Return the (X, Y) coordinate for the center point of the cell that contains the specified text.  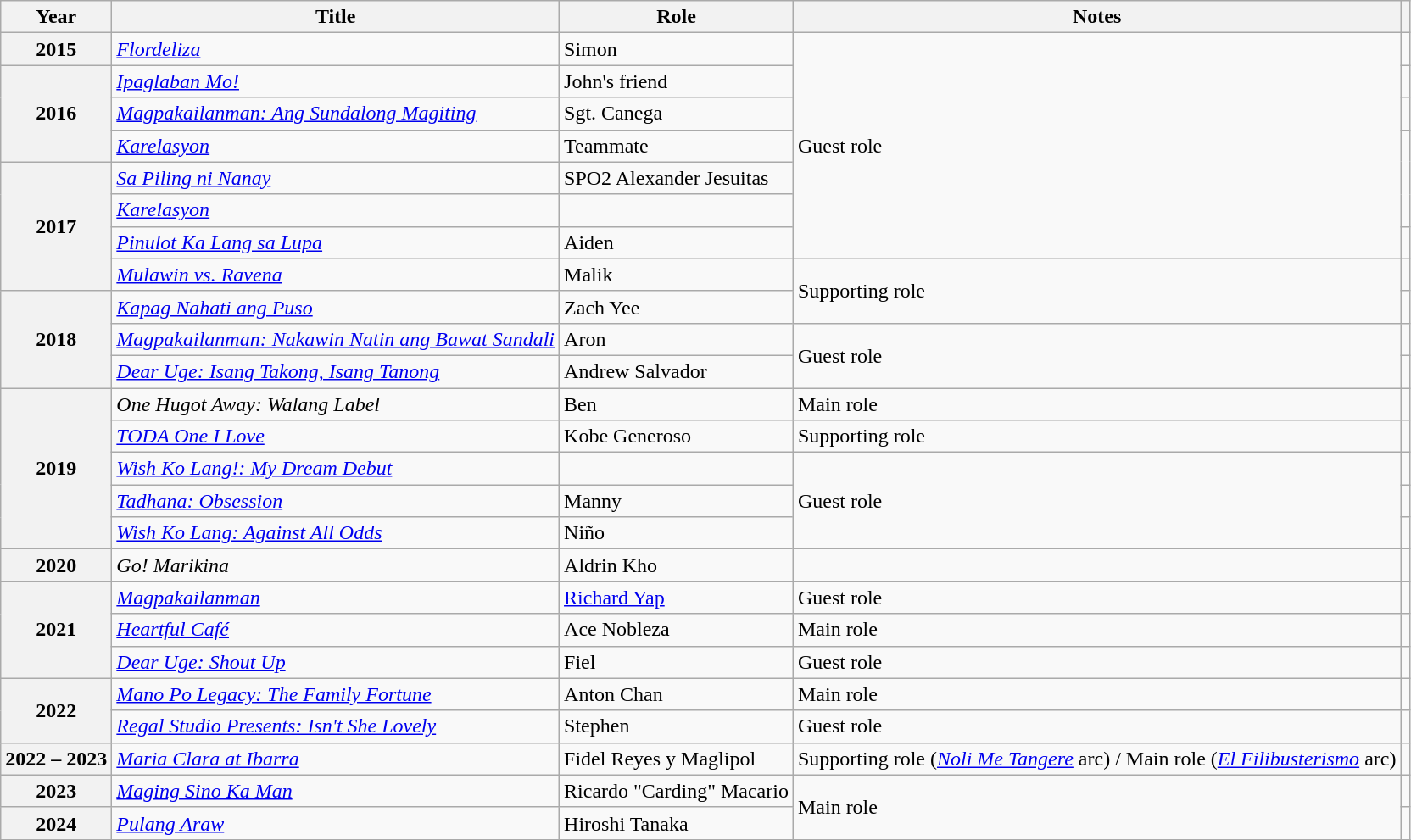
TODA One I Love (336, 437)
2023 (56, 791)
Sa Piling ni Nanay (336, 178)
2022 (56, 710)
2024 (56, 823)
Magpakailanman: Nakawin Natin ang Bawat Sandali (336, 339)
2022 – 2023 (56, 759)
Andrew Salvador (677, 371)
Ipaglaban Mo! (336, 81)
Teammate (677, 146)
2015 (56, 49)
Anton Chan (677, 694)
Go! Marikina (336, 565)
Pulang Araw (336, 823)
John's friend (677, 81)
Tadhana: Obsession (336, 501)
2018 (56, 339)
Dear Uge: Isang Takong, Isang Tanong (336, 371)
Maria Clara at Ibarra (336, 759)
Wish Ko Lang!: My Dream Debut (336, 469)
Hiroshi Tanaka (677, 823)
Fiel (677, 662)
Richard Yap (677, 598)
2016 (56, 114)
SPO2 Alexander Jesuitas (677, 178)
Maging Sino Ka Man (336, 791)
Aron (677, 339)
Aldrin Kho (677, 565)
Fidel Reyes y Maglipol (677, 759)
Kapag Nahati ang Puso (336, 307)
Pinulot Ka Lang sa Lupa (336, 242)
Stephen (677, 726)
2019 (56, 469)
Ace Nobleza (677, 630)
Role (677, 17)
Supporting role (Noli Me Tangere arc) / Main role (El Filibusterismo arc) (1097, 759)
2021 (56, 630)
Heartful Café (336, 630)
2017 (56, 226)
Regal Studio Presents: Isn't She Lovely (336, 726)
Zach Yee (677, 307)
Niño (677, 533)
Manny (677, 501)
Malik (677, 275)
Ricardo "Carding" Macario (677, 791)
One Hugot Away: Walang Label (336, 404)
Dear Uge: Shout Up (336, 662)
Magpakailanman: Ang Sundalong Magiting (336, 114)
Ben (677, 404)
Simon (677, 49)
Mulawin vs. Ravena (336, 275)
Wish Ko Lang: Against All Odds (336, 533)
Magpakailanman (336, 598)
Year (56, 17)
Mano Po Legacy: The Family Fortune (336, 694)
Sgt. Canega (677, 114)
Kobe Generoso (677, 437)
Notes (1097, 17)
Aiden (677, 242)
Flordeliza (336, 49)
Title (336, 17)
2020 (56, 565)
